Provide the (x, y) coordinate of the cell's center where the given text is located.  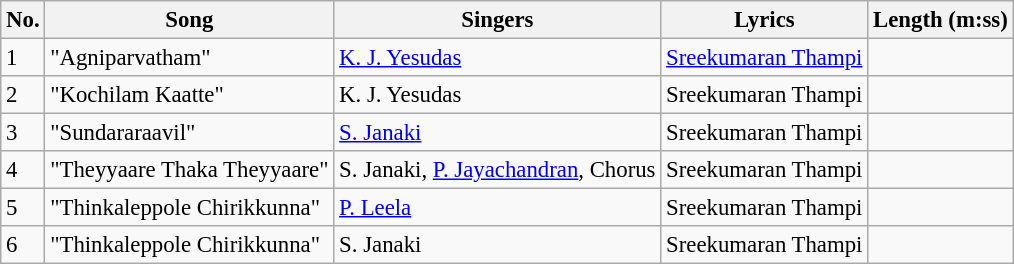
Lyrics (764, 20)
P. Leela (498, 208)
5 (23, 208)
Length (m:ss) (940, 20)
Singers (498, 20)
No. (23, 20)
Song (190, 20)
S. Janaki, P. Jayachandran, Chorus (498, 170)
"Theyyaare Thaka Theyyaare" (190, 170)
"Sundararaavil" (190, 133)
"Agniparvatham" (190, 58)
"Kochilam Kaatte" (190, 95)
2 (23, 95)
6 (23, 245)
1 (23, 58)
3 (23, 133)
4 (23, 170)
